Capture the cell that displays the provided text and extract its (x, y) central coordinate. 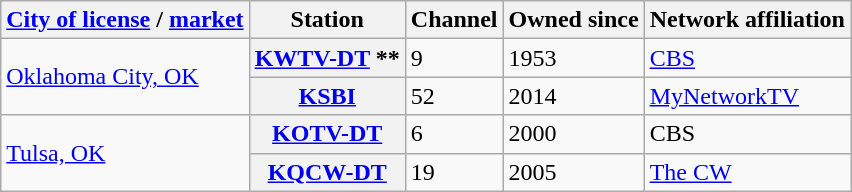
6 (454, 134)
KQCW-DT (327, 172)
The CW (747, 172)
19 (454, 172)
2005 (574, 172)
City of license / market (125, 20)
52 (454, 96)
Network affiliation (747, 20)
9 (454, 58)
KWTV-DT ** (327, 58)
2014 (574, 96)
KOTV-DT (327, 134)
Channel (454, 20)
1953 (574, 58)
Owned since (574, 20)
MyNetworkTV (747, 96)
Tulsa, OK (125, 153)
Station (327, 20)
2000 (574, 134)
Oklahoma City, OK (125, 77)
KSBI (327, 96)
